From the cell containing the given text, extract its center point as (x, y) coordinate. 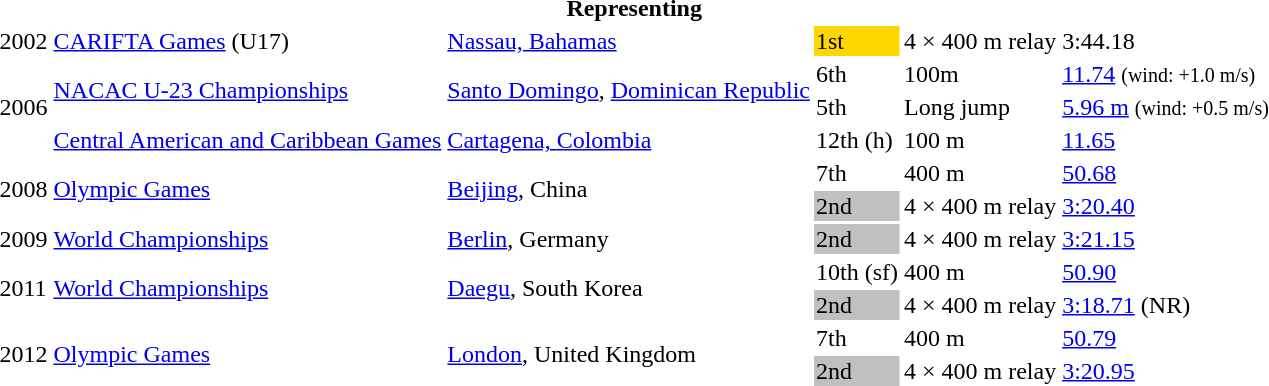
Cartagena, Colombia (629, 140)
Nassau, Bahamas (629, 41)
Santo Domingo, Dominican Republic (629, 90)
Berlin, Germany (629, 239)
Long jump (980, 107)
London, United Kingdom (629, 354)
Beijing, China (629, 190)
10th (sf) (856, 272)
1st (856, 41)
6th (856, 74)
5th (856, 107)
100 m (980, 140)
Central American and Caribbean Games (248, 140)
NACAC U-23 Championships (248, 90)
Daegu, South Korea (629, 288)
CARIFTA Games (U17) (248, 41)
100m (980, 74)
12th (h) (856, 140)
